Pinpoint the cell where the given text exists, returning its (X, Y) midpoint coordinate. 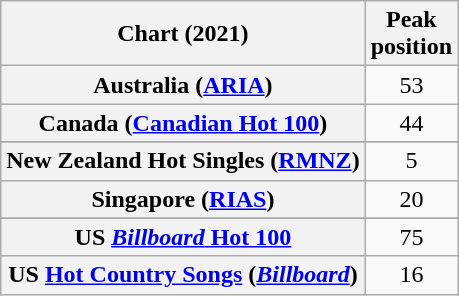
75 (411, 237)
44 (411, 123)
US Hot Country Songs (Billboard) (183, 275)
16 (411, 275)
53 (411, 85)
New Zealand Hot Singles (RMNZ) (183, 161)
Singapore (RIAS) (183, 199)
Peakposition (411, 34)
Chart (2021) (183, 34)
Canada (Canadian Hot 100) (183, 123)
US Billboard Hot 100 (183, 237)
Australia (ARIA) (183, 85)
5 (411, 161)
20 (411, 199)
